Determine the (X, Y) coordinate at the center of the cell enclosing the given text.  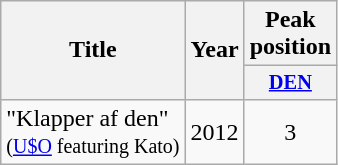
Title (93, 50)
3 (290, 132)
2012 (214, 132)
"Klapper af den"(U$O featuring Kato) (93, 132)
Year (214, 50)
DEN (290, 83)
Peakposition (290, 34)
